Provide the (X, Y) coordinate of the cell's center where the given text is located.  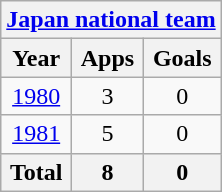
Apps (108, 58)
5 (108, 134)
1981 (36, 134)
Year (36, 58)
1980 (36, 96)
3 (108, 96)
Goals (182, 58)
8 (108, 172)
Total (36, 172)
Japan national team (111, 20)
